Detect which cell encompasses the target text, then output its [x, y] center coordinate. 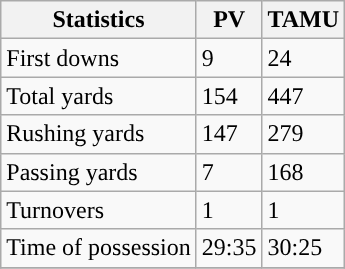
7 [229, 172]
TAMU [304, 20]
Statistics [99, 20]
Rushing yards [99, 134]
29:35 [229, 248]
147 [229, 134]
Turnovers [99, 210]
Time of possession [99, 248]
First downs [99, 58]
154 [229, 96]
PV [229, 20]
Passing yards [99, 172]
30:25 [304, 248]
447 [304, 96]
279 [304, 134]
Total yards [99, 96]
168 [304, 172]
24 [304, 58]
9 [229, 58]
